Scan for the cell matching the given text and deliver its (x, y) coordinate at center. 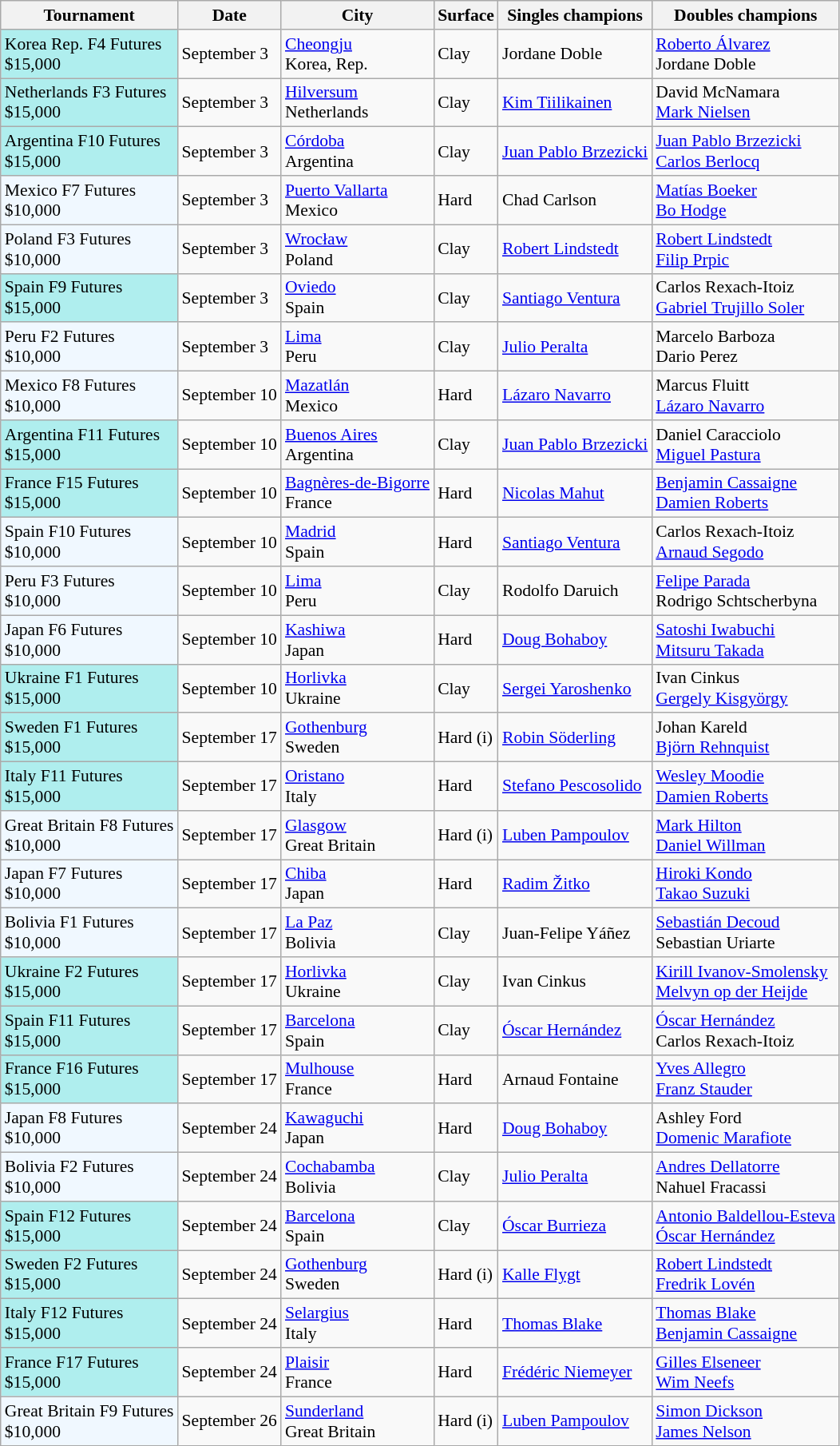
SunderlandGreat Britain (358, 1420)
Surface (466, 15)
Kalle Flygt (575, 1275)
Spain F10 Futures$10,000 (89, 542)
PlaisirFrance (358, 1373)
Spain F9 Futures$15,000 (89, 297)
Sweden F2 Futures$15,000 (89, 1275)
Ukraine F1 Futures$15,000 (89, 689)
Yves Allegro Franz Stauder (746, 1079)
SelargiusItaly (358, 1323)
Great Britain F9 Futures$10,000 (89, 1420)
David McNamara Mark Nielsen (746, 102)
Mexico F8 Futures$10,000 (89, 396)
Robert Lindstedt (575, 249)
Satoshi Iwabuchi Mitsuru Takada (746, 639)
Marcus Fluitt Lázaro Navarro (746, 396)
Singles champions (575, 15)
CórdobaArgentina (358, 152)
Andres Dellatorre Nahuel Fracassi (746, 1178)
Carlos Rexach-Itoiz Arnaud Segodo (746, 542)
Matías Boeker Bo Hodge (746, 200)
Juan-Felipe Yáñez (575, 933)
MazatlánMexico (358, 396)
Antonio Baldellou-Esteva Óscar Hernández (746, 1226)
CochabambaBolivia (358, 1178)
Marcelo Barboza Dario Perez (746, 347)
Argentina F11 Futures$15,000 (89, 444)
Sweden F1 Futures$15,000 (89, 738)
France F16 Futures$15,000 (89, 1079)
WrocławPoland (358, 249)
Rodolfo Daruich (575, 591)
Netherlands F3 Futures$15,000 (89, 102)
Hiroki Kondo Takao Suzuki (746, 884)
Japan F6 Futures$10,000 (89, 639)
Puerto VallartaMexico (358, 200)
City (358, 15)
Gilles Elseneer Wim Neefs (746, 1373)
Spain F11 Futures$15,000 (89, 1031)
Johan Kareld Björn Rehnquist (746, 738)
Radim Žitko (575, 884)
Thomas Blake (575, 1323)
Korea Rep. F4 Futures$15,000 (89, 54)
Benjamin Cassaigne Damien Roberts (746, 494)
Great Britain F8 Futures$10,000 (89, 836)
Kim Tiilikainen (575, 102)
Sebastián Decoud Sebastian Uriarte (746, 933)
Mark Hilton Daniel Willman (746, 836)
ChibaJapan (358, 884)
Óscar Burrieza (575, 1226)
Kirill Ivanov-Smolensky Melvyn op der Heijde (746, 981)
Carlos Rexach-Itoiz Gabriel Trujillo Soler (746, 297)
Ivan Cinkus Gergely Kisgyörgy (746, 689)
Thomas Blake Benjamin Cassaigne (746, 1323)
Peru F2 Futures$10,000 (89, 347)
Óscar Hernández (575, 1031)
Nicolas Mahut (575, 494)
Simon Dickson James Nelson (746, 1420)
CheongjuKorea, Rep. (358, 54)
France F15 Futures$15,000 (89, 494)
HilversumNetherlands (358, 102)
Japan F7 Futures$10,000 (89, 884)
Peru F3 Futures$10,000 (89, 591)
Chad Carlson (575, 200)
La PazBolivia (358, 933)
Robin Söderling (575, 738)
Tournament (89, 15)
Roberto Álvarez Jordane Doble (746, 54)
Argentina F10 Futures$15,000 (89, 152)
Jordane Doble (575, 54)
Bolivia F1 Futures$10,000 (89, 933)
Arnaud Fontaine (575, 1079)
September 26 (230, 1420)
Japan F8 Futures$10,000 (89, 1128)
Bolivia F2 Futures$10,000 (89, 1178)
Mexico F7 Futures$10,000 (89, 200)
Italy F11 Futures$15,000 (89, 786)
OristanoItaly (358, 786)
France F17 Futures$15,000 (89, 1373)
Sergei Yaroshenko (575, 689)
Robert Lindstedt Filip Prpic (746, 249)
OviedoSpain (358, 297)
Ivan Cinkus (575, 981)
Juan Pablo Brzezicki Carlos Berlocq (746, 152)
KashiwaJapan (358, 639)
Stefano Pescosolido (575, 786)
Buenos AiresArgentina (358, 444)
Bagnères-de-BigorreFrance (358, 494)
Italy F12 Futures$15,000 (89, 1323)
Robert Lindstedt Fredrik Lovén (746, 1275)
MadridSpain (358, 542)
MulhouseFrance (358, 1079)
Óscar Hernández Carlos Rexach-Itoiz (746, 1031)
Doubles champions (746, 15)
Felipe Parada Rodrigo Schtscherbyna (746, 591)
Date (230, 15)
Frédéric Niemeyer (575, 1373)
Spain F12 Futures$15,000 (89, 1226)
Ukraine F2 Futures$15,000 (89, 981)
Daniel Caracciolo Miguel Pastura (746, 444)
Wesley Moodie Damien Roberts (746, 786)
Poland F3 Futures$10,000 (89, 249)
Lázaro Navarro (575, 396)
GlasgowGreat Britain (358, 836)
KawaguchiJapan (358, 1128)
Ashley Ford Domenic Marafiote (746, 1128)
